Determine the [x, y] coordinate at the center of the cell enclosing the given text.  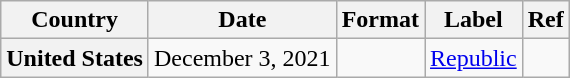
United States [75, 58]
Date [242, 20]
Format [380, 20]
Country [75, 20]
Republic [473, 58]
Ref [546, 20]
Label [473, 20]
December 3, 2021 [242, 58]
